Return the (X, Y) coordinate for the center point of the cell that contains the specified text.  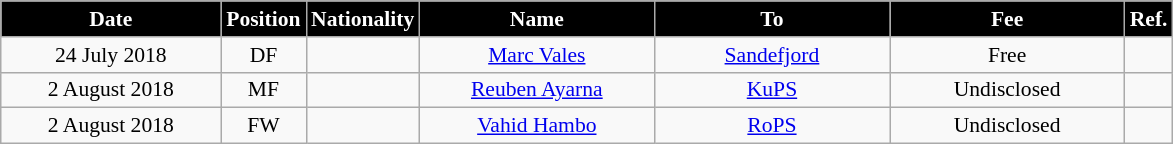
Marc Vales (536, 55)
Sandefjord (772, 55)
Position (264, 19)
24 July 2018 (111, 55)
Vahid Hambo (536, 126)
To (772, 19)
Fee (1008, 19)
Name (536, 19)
Ref. (1149, 19)
DF (264, 55)
Nationality (362, 19)
FW (264, 126)
Reuben Ayarna (536, 90)
RoPS (772, 126)
Date (111, 19)
Free (1008, 55)
MF (264, 90)
KuPS (772, 90)
